Detect which cell encompasses the target text, then output its [x, y] center coordinate. 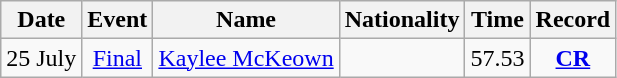
Event [118, 20]
Kaylee McKeown [246, 58]
Time [498, 20]
Nationality [402, 20]
Final [118, 58]
25 July [42, 58]
CR [573, 58]
57.53 [498, 58]
Record [573, 20]
Name [246, 20]
Date [42, 20]
